Extract the [X, Y] coordinate from the center of the cell holding the provided text.  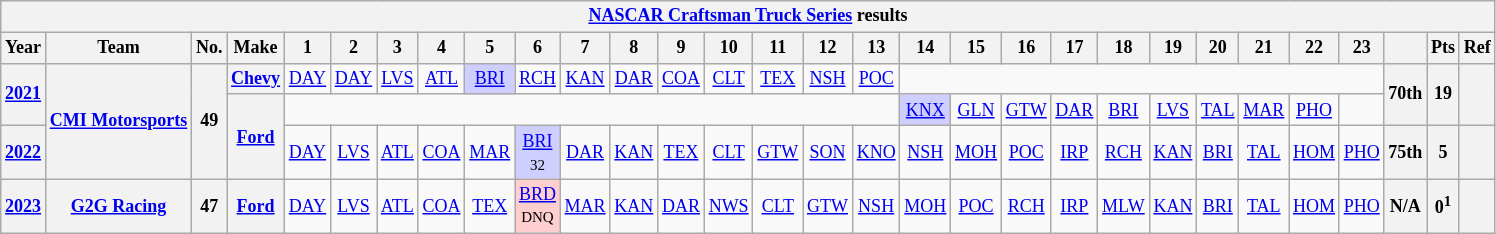
10 [728, 48]
BRDDNQ [538, 206]
21 [1264, 48]
17 [1074, 48]
Make [256, 48]
Chevy [256, 78]
1 [307, 48]
N/A [1406, 206]
47 [210, 206]
Year [24, 48]
75th [1406, 152]
NASCAR Craftsman Truck Series results [748, 16]
G2G Racing [118, 206]
13 [876, 48]
2023 [24, 206]
2022 [24, 152]
49 [210, 121]
8 [634, 48]
7 [585, 48]
15 [976, 48]
4 [442, 48]
11 [778, 48]
MLW [1124, 206]
BRI32 [538, 152]
6 [538, 48]
KNX [926, 110]
12 [828, 48]
SON [828, 152]
18 [1124, 48]
16 [1026, 48]
CMI Motorsports [118, 121]
KNO [876, 152]
No. [210, 48]
9 [682, 48]
3 [397, 48]
70th [1406, 94]
14 [926, 48]
GLN [976, 110]
22 [1314, 48]
01 [1444, 206]
2021 [24, 94]
20 [1218, 48]
NWS [728, 206]
Pts [1444, 48]
Ref [1477, 48]
2 [353, 48]
23 [1362, 48]
Team [118, 48]
